Identify which cell holds the provided text, then report its [x, y] central coordinate. 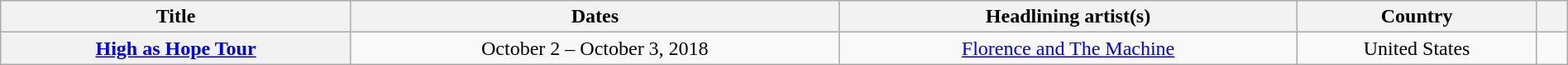
October 2 – October 3, 2018 [595, 48]
United States [1417, 48]
Country [1417, 17]
Dates [595, 17]
Headlining artist(s) [1068, 17]
Title [176, 17]
High as Hope Tour [176, 48]
Florence and The Machine [1068, 48]
